Pinpoint the cell where the given text exists, returning its [x, y] midpoint coordinate. 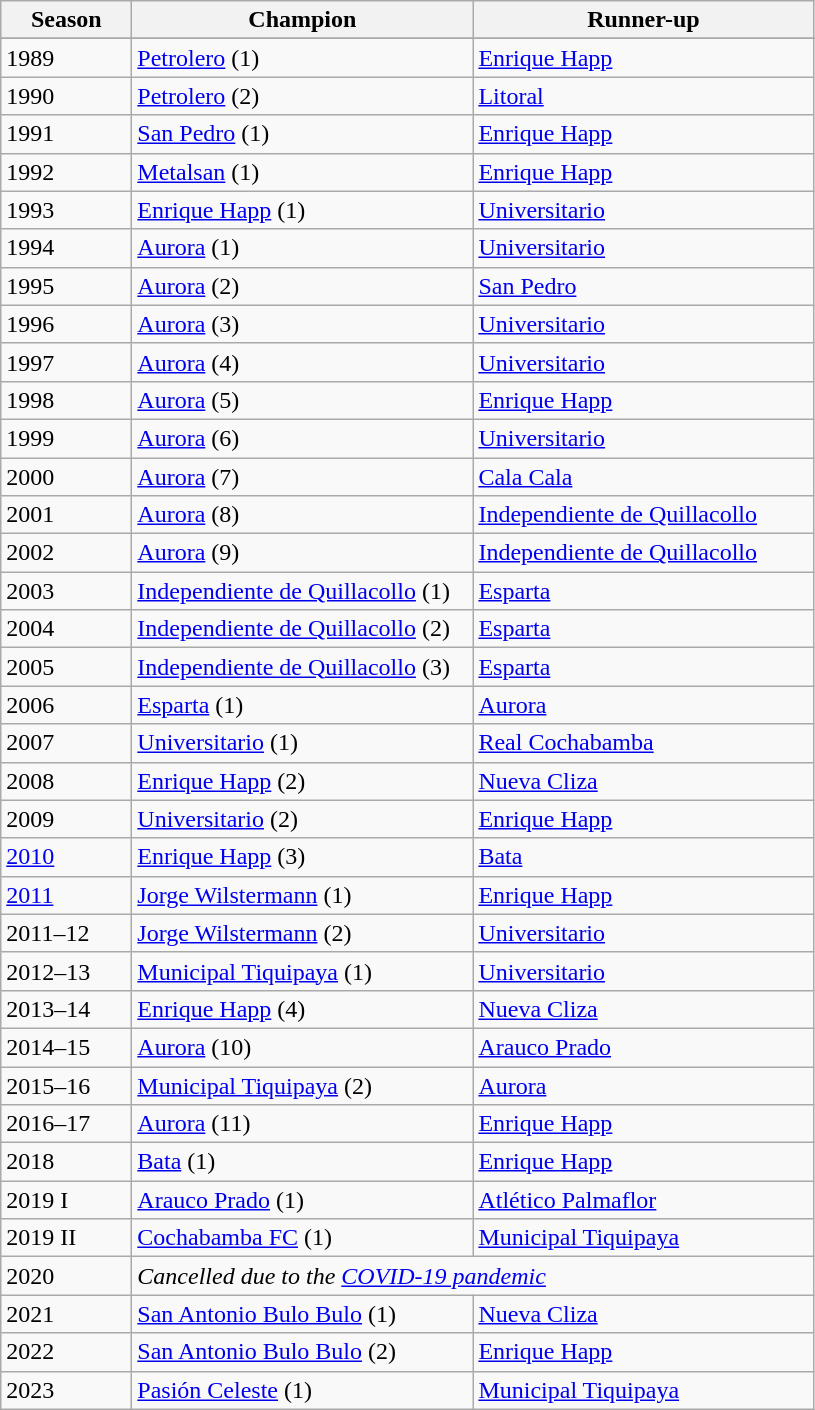
2005 [66, 667]
2011–12 [66, 933]
2016–17 [66, 1124]
San Antonio Bulo Bulo (2) [302, 1352]
2020 [66, 1276]
1991 [66, 134]
Cochabamba FC (1) [302, 1238]
2019 II [66, 1238]
Bata (1) [302, 1162]
Universitario (2) [302, 819]
1990 [66, 96]
Aurora (9) [302, 553]
2013–14 [66, 1009]
Municipal Tiquipaya (1) [302, 971]
2003 [66, 591]
Jorge Wilstermann (2) [302, 933]
Aurora (11) [302, 1124]
Champion [302, 20]
Aurora (10) [302, 1047]
Pasión Celeste (1) [302, 1390]
Petrolero (2) [302, 96]
Petrolero (1) [302, 58]
1997 [66, 362]
Aurora (5) [302, 400]
2002 [66, 553]
2012–13 [66, 971]
Enrique Happ (4) [302, 1009]
2006 [66, 705]
Esparta (1) [302, 705]
Runner-up [644, 20]
Bata [644, 857]
2014–15 [66, 1047]
1992 [66, 172]
Enrique Happ (1) [302, 210]
1998 [66, 400]
1999 [66, 438]
2021 [66, 1314]
2011 [66, 895]
Universitario (1) [302, 743]
Aurora (7) [302, 477]
2007 [66, 743]
Cancelled due to the COVID-19 pandemic [473, 1276]
Arauco Prado (1) [302, 1200]
Independiente de Quillacollo (1) [302, 591]
2004 [66, 629]
1989 [66, 58]
Arauco Prado [644, 1047]
2008 [66, 781]
San Pedro [644, 286]
Jorge Wilstermann (1) [302, 895]
Enrique Happ (3) [302, 857]
Aurora (1) [302, 248]
Aurora (6) [302, 438]
Aurora (8) [302, 515]
2010 [66, 857]
Aurora (2) [302, 286]
1995 [66, 286]
Cala Cala [644, 477]
2009 [66, 819]
2023 [66, 1390]
Independiente de Quillacollo (3) [302, 667]
1993 [66, 210]
2000 [66, 477]
Litoral [644, 96]
Aurora (3) [302, 324]
Municipal Tiquipaya (2) [302, 1085]
San Antonio Bulo Bulo (1) [302, 1314]
Season [66, 20]
Independiente de Quillacollo (2) [302, 629]
Enrique Happ (2) [302, 781]
2015–16 [66, 1085]
Real Cochabamba [644, 743]
2019 I [66, 1200]
2022 [66, 1352]
1996 [66, 324]
Aurora (4) [302, 362]
San Pedro (1) [302, 134]
Metalsan (1) [302, 172]
2018 [66, 1162]
2001 [66, 515]
Atlético Palmaflor [644, 1200]
1994 [66, 248]
